Determine the [x, y] coordinate at the center of the cell enclosing the given text.  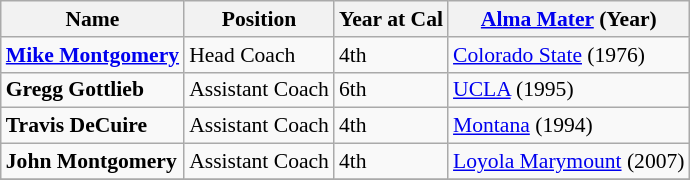
Colorado State (1976) [569, 55]
Gregg Gottlieb [92, 90]
Name [92, 19]
Position [259, 19]
UCLA (1995) [569, 90]
Head Coach [259, 55]
6th [391, 90]
Mike Montgomery [92, 55]
Loyola Marymount (2007) [569, 162]
Montana (1994) [569, 126]
Year at Cal [391, 19]
Alma Mater (Year) [569, 19]
John Montgomery [92, 162]
Travis DeCuire [92, 126]
